Return [x, y] of the center of cell containing provided text 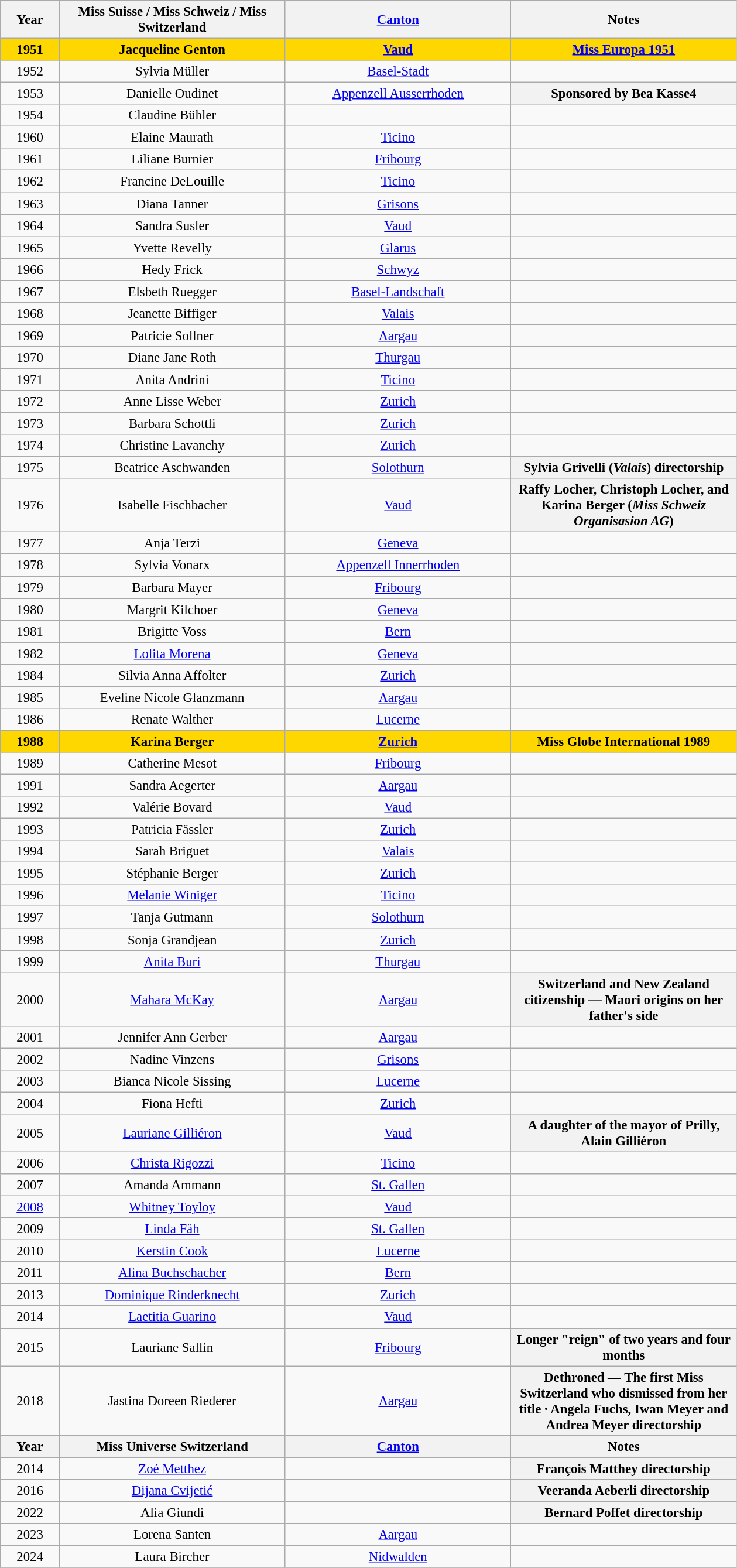
2002 [30, 1059]
Bianca Nicole Sissing [172, 1081]
1963 [30, 204]
Miss Globe International 1989 [624, 741]
A daughter of the mayor of Prilly, Alain Gilliéron [624, 1134]
2013 [30, 1295]
2009 [30, 1229]
1976 [30, 505]
Jacqueline Genton [172, 50]
Valérie Bovard [172, 807]
1968 [30, 314]
2008 [30, 1207]
2018 [30, 1401]
Sandra Aegerter [172, 786]
Dominique Rinderknecht [172, 1295]
1964 [30, 225]
1952 [30, 71]
1979 [30, 587]
Tanja Gutmann [172, 917]
Switzerland and New Zealand citizenship — Maori origins on her father's side [624, 999]
1967 [30, 292]
Sonja Grandjean [172, 940]
1993 [30, 830]
Karina Berger [172, 741]
Sylvia Müller [172, 71]
Lauriane Sallin [172, 1347]
2000 [30, 999]
Anita Andrini [172, 379]
Bernard Poffet directorship [624, 1512]
1966 [30, 269]
Fiona Hefti [172, 1103]
1974 [30, 446]
1981 [30, 631]
Appenzell Ausserrhoden [398, 94]
1977 [30, 543]
1980 [30, 610]
1985 [30, 697]
1961 [30, 160]
Mahara McKay [172, 999]
1951 [30, 50]
Longer "reign" of two years and four months [624, 1347]
Patricia Fässler [172, 830]
Barbara Schottli [172, 424]
Jeanette Biffiger [172, 314]
Veeranda Aeberli directorship [624, 1491]
1971 [30, 379]
Elsbeth Ruegger [172, 292]
Hedy Frick [172, 269]
Brigitte Voss [172, 631]
Miss Europa 1951 [624, 50]
1982 [30, 653]
Dethroned — The first Miss Switzerland who dismissed from her title · Angela Fuchs, Iwan Meyer and Andrea Meyer directorship [624, 1401]
Lolita Morena [172, 653]
1998 [30, 940]
Jastina Doreen Riederer [172, 1401]
2005 [30, 1134]
1995 [30, 874]
Sarah Briguet [172, 851]
Christa Rigozzi [172, 1163]
Jennifer Ann Gerber [172, 1037]
2006 [30, 1163]
Nidwalden [398, 1556]
Alina Buchschacher [172, 1273]
1970 [30, 358]
Francine DeLouille [172, 182]
Stéphanie Berger [172, 874]
1953 [30, 94]
1954 [30, 115]
Silvia Anna Affolter [172, 676]
1991 [30, 786]
2022 [30, 1512]
Miss Suisse / Miss Schweiz / Miss Switzerland [172, 20]
1969 [30, 335]
Alia Giundi [172, 1512]
2015 [30, 1347]
2001 [30, 1037]
1975 [30, 468]
1962 [30, 182]
Sandra Susler [172, 225]
Catherine Mesot [172, 764]
Barbara Mayer [172, 587]
Eveline Nicole Glanzmann [172, 697]
François Matthey directorship [624, 1468]
2011 [30, 1273]
Anita Buri [172, 961]
1973 [30, 424]
Margrit Kilchoer [172, 610]
Dijana Cvijetić [172, 1491]
1978 [30, 566]
Nadine Vinzens [172, 1059]
Diane Jane Roth [172, 358]
Anja Terzi [172, 543]
1984 [30, 676]
Basel-Stadt [398, 71]
Kerstin Cook [172, 1251]
1989 [30, 764]
Raffy Locher, Christoph Locher, and Karina Berger (Miss Schweiz Organisasion AG) [624, 505]
1986 [30, 720]
Basel-Landschaft [398, 292]
Amanda Ammann [172, 1185]
2007 [30, 1185]
1994 [30, 851]
Appenzell Innerrhoden [398, 566]
Sponsored by Bea Kasse4 [624, 94]
Lorena Santen [172, 1535]
Lauriane Gilliéron [172, 1134]
Isabelle Fischbacher [172, 505]
1960 [30, 138]
2024 [30, 1556]
1999 [30, 961]
1996 [30, 895]
2003 [30, 1081]
Zoé Metthez [172, 1468]
Melanie Winiger [172, 895]
Liliane Burnier [172, 160]
Laetitia Guarino [172, 1317]
Linda Fäh [172, 1229]
Danielle Oudinet [172, 94]
1992 [30, 807]
1972 [30, 402]
Schwyz [398, 269]
Anne Lisse Weber [172, 402]
1988 [30, 741]
1965 [30, 248]
Laura Bircher [172, 1556]
Claudine Bühler [172, 115]
Yvette Revelly [172, 248]
1997 [30, 917]
2010 [30, 1251]
Glarus [398, 248]
Patricie Sollner [172, 335]
2004 [30, 1103]
Beatrice Aschwanden [172, 468]
Sylvia Vonarx [172, 566]
2016 [30, 1491]
Renate Walther [172, 720]
2023 [30, 1535]
Sylvia Grivelli (Valais) directorship [624, 468]
Christine Lavanchy [172, 446]
Whitney Toyloy [172, 1207]
Miss Universe Switzerland [172, 1446]
Elaine Maurath [172, 138]
Diana Tanner [172, 204]
